Extract the (x, y) coordinate from the center of the cell holding the provided text.  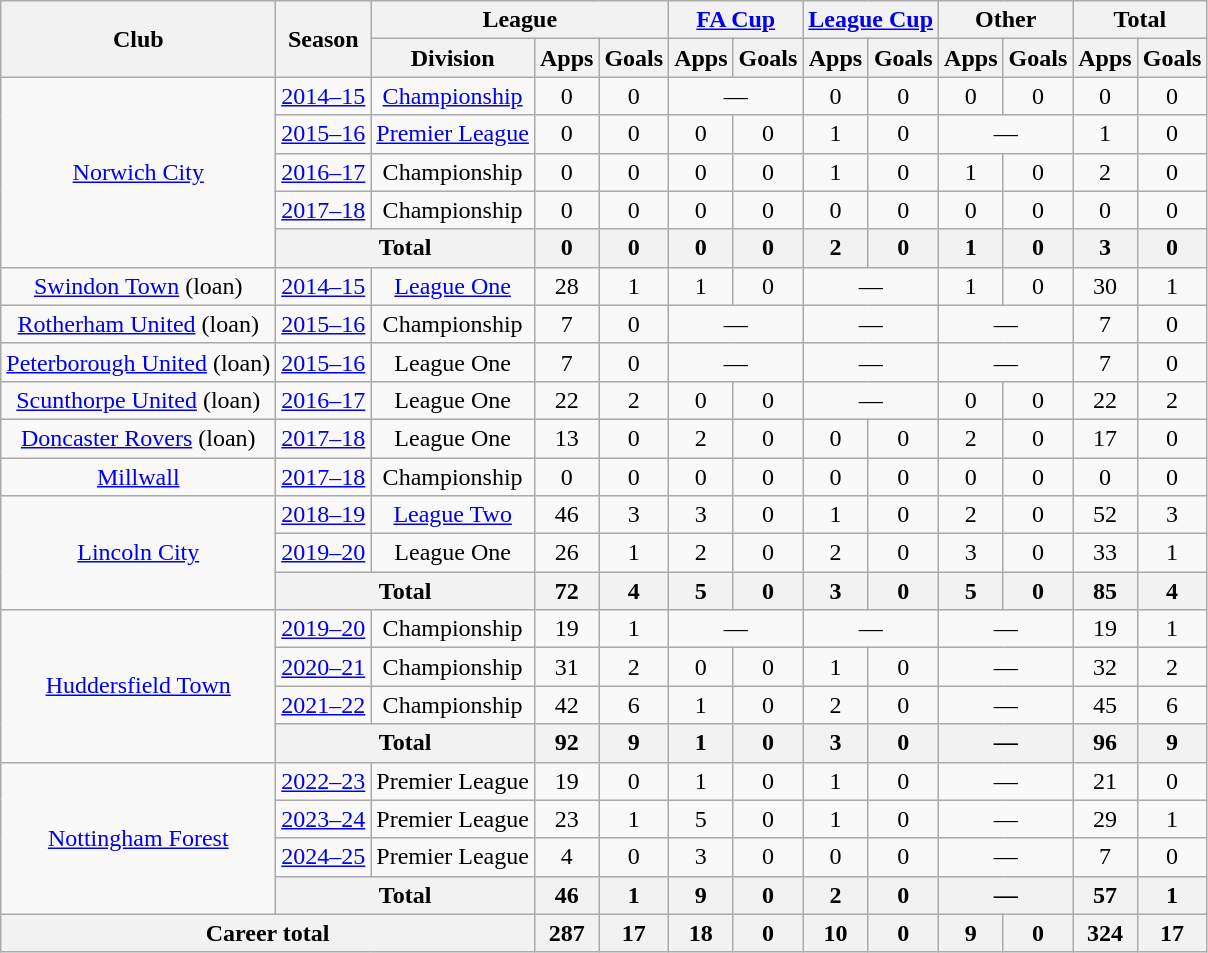
92 (566, 743)
2021–22 (324, 705)
FA Cup (736, 20)
72 (566, 591)
Peterborough United (loan) (138, 362)
52 (1105, 515)
League Cup (871, 20)
21 (1105, 781)
33 (1105, 553)
League (520, 20)
28 (566, 286)
2023–24 (324, 819)
Division (453, 58)
Millwall (138, 477)
2024–25 (324, 857)
287 (566, 933)
2022–23 (324, 781)
31 (566, 667)
85 (1105, 591)
Lincoln City (138, 553)
32 (1105, 667)
42 (566, 705)
26 (566, 553)
96 (1105, 743)
Norwich City (138, 172)
30 (1105, 286)
Other (1006, 20)
Career total (268, 933)
57 (1105, 895)
League Two (453, 515)
10 (836, 933)
23 (566, 819)
2018–19 (324, 515)
2020–21 (324, 667)
Swindon Town (loan) (138, 286)
45 (1105, 705)
Nottingham Forest (138, 838)
13 (566, 438)
29 (1105, 819)
Doncaster Rovers (loan) (138, 438)
Huddersfield Town (138, 686)
Scunthorpe United (loan) (138, 400)
18 (701, 933)
Club (138, 39)
Season (324, 39)
Rotherham United (loan) (138, 324)
324 (1105, 933)
